Scan for the cell matching the given text and deliver its [X, Y] coordinate at center. 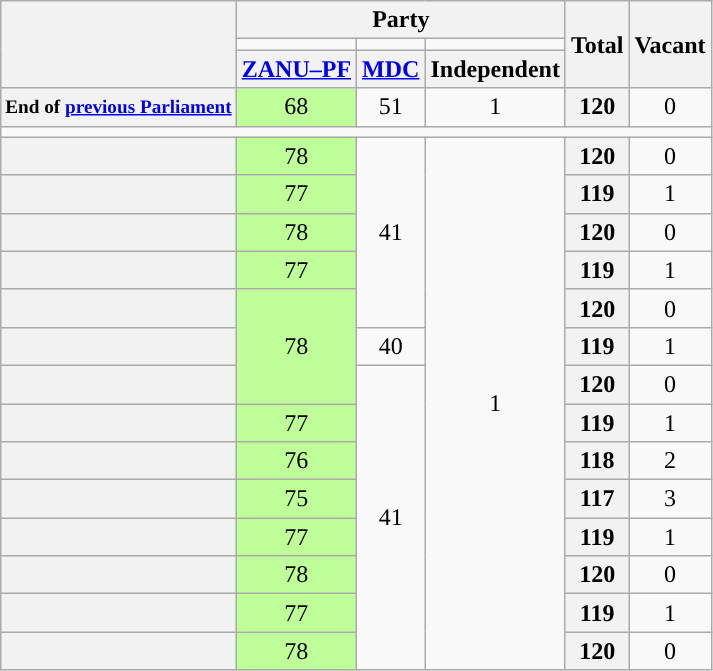
2 [670, 461]
117 [597, 499]
51 [391, 107]
40 [391, 346]
Total [597, 44]
3 [670, 499]
75 [296, 499]
68 [296, 107]
End of previous Parliament [118, 107]
118 [597, 461]
76 [296, 461]
ZANU–PF [296, 69]
Vacant [670, 44]
Party [400, 20]
MDC [391, 69]
Independent [495, 69]
